Find where the given text appears and provide that cell's center as (x, y) coordinate. 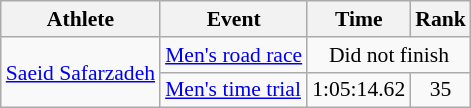
Rank (440, 19)
Did not finish (389, 55)
35 (440, 90)
Men's road race (234, 55)
Event (234, 19)
Athlete (80, 19)
1:05:14.62 (358, 90)
Men's time trial (234, 90)
Saeid Safarzadeh (80, 72)
Time (358, 19)
